Capture the cell that displays the provided text and extract its (X, Y) central coordinate. 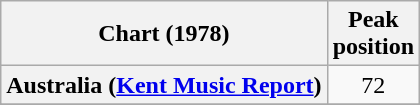
Chart (1978) (164, 34)
Australia (Kent Music Report) (164, 85)
72 (373, 85)
Peakposition (373, 34)
